Locate the cell with the specified text and output its [x, y] center coordinate. 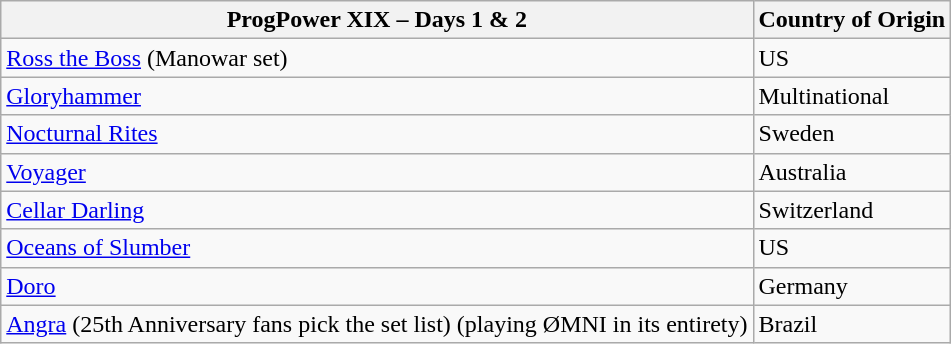
Country of Origin [852, 20]
Gloryhammer [377, 96]
Germany [852, 286]
Cellar Darling [377, 210]
Nocturnal Rites [377, 134]
Doro [377, 286]
Oceans of Slumber [377, 248]
Angra (25th Anniversary fans pick the set list) (playing ØMNI in its entirety) [377, 324]
Ross the Boss (Manowar set) [377, 58]
Brazil [852, 324]
ProgPower XIX – Days 1 & 2 [377, 20]
Australia [852, 172]
Switzerland [852, 210]
Multinational [852, 96]
Voyager [377, 172]
Sweden [852, 134]
